Return the (x, y) coordinate for the center point of the cell that contains the specified text.  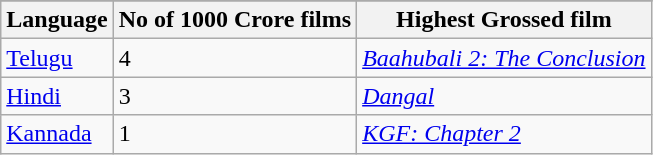
No of 1000 Crore films (234, 20)
Dangal (504, 96)
1 (234, 134)
Language (57, 20)
Kannada (57, 134)
Telugu (57, 58)
KGF: Chapter 2 (504, 134)
Hindi (57, 96)
4 (234, 58)
3 (234, 96)
Baahubali 2: The Conclusion (504, 58)
Highest Grossed film (504, 20)
